Output the [X, Y] coordinate of the center of the cell containing the given text.  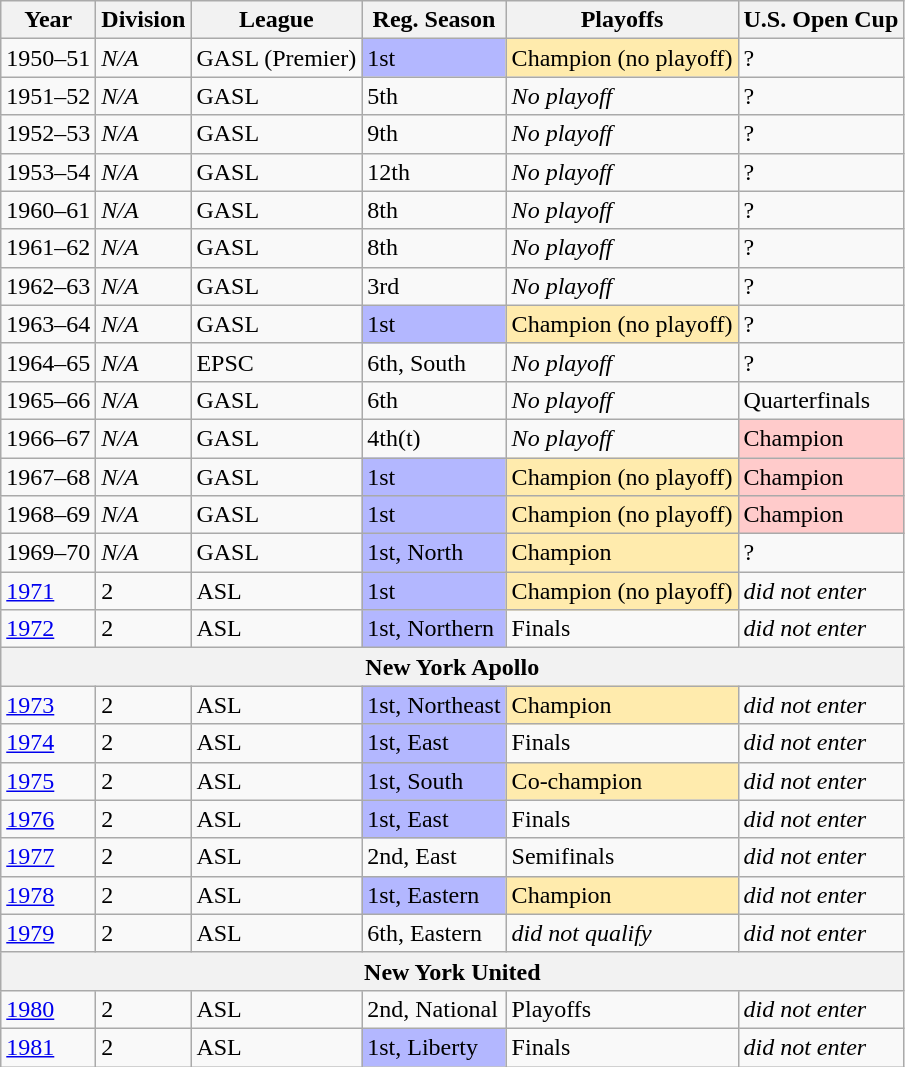
Year [48, 20]
Semifinals [622, 857]
Co-champion [622, 781]
1981 [48, 1047]
1974 [48, 743]
did not qualify [622, 933]
1979 [48, 933]
1977 [48, 857]
6th [434, 400]
1967–68 [48, 477]
1951–52 [48, 96]
1973 [48, 705]
New York United [452, 971]
1st, South [434, 781]
GASL (Premier) [276, 58]
New York Apollo [452, 667]
1st, North [434, 553]
1st, Northern [434, 629]
1965–66 [48, 400]
1968–69 [48, 515]
1966–67 [48, 438]
Reg. Season [434, 20]
1953–54 [48, 172]
1975 [48, 781]
2nd, National [434, 1009]
3rd [434, 286]
1st, Liberty [434, 1047]
1962–63 [48, 286]
1976 [48, 819]
6th, South [434, 362]
EPSC [276, 362]
1st, Northeast [434, 705]
2nd, East [434, 857]
1st, Eastern [434, 895]
1964–65 [48, 362]
1963–64 [48, 324]
5th [434, 96]
6th, Eastern [434, 933]
1978 [48, 895]
1972 [48, 629]
League [276, 20]
1960–61 [48, 210]
9th [434, 134]
1950–51 [48, 58]
U.S. Open Cup [821, 20]
1971 [48, 591]
Quarterfinals [821, 400]
1980 [48, 1009]
Division [144, 20]
4th(t) [434, 438]
1969–70 [48, 553]
1952–53 [48, 134]
12th [434, 172]
1961–62 [48, 248]
